Detect which cell encompasses the target text, then output its (x, y) center coordinate. 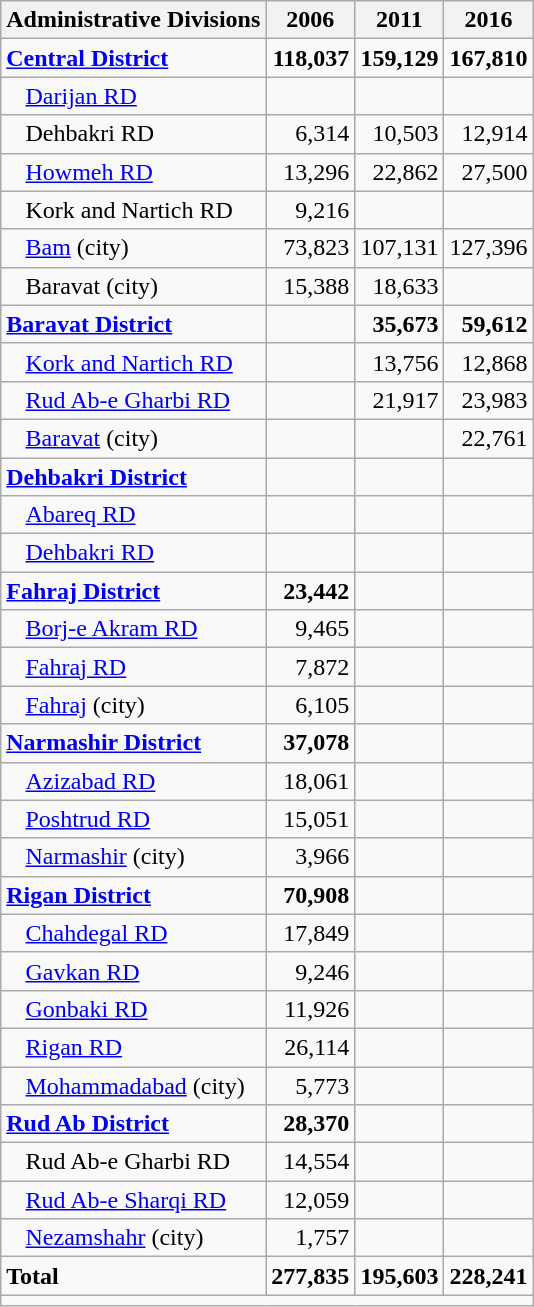
159,129 (400, 58)
167,810 (488, 58)
Administrative Divisions (134, 20)
Fahraj RD (134, 667)
9,246 (310, 971)
2016 (488, 20)
26,114 (310, 1047)
Central District (134, 58)
Rigan RD (134, 1047)
Poshtrud RD (134, 819)
13,756 (400, 362)
Borj-e Akram RD (134, 629)
277,835 (310, 1276)
23,983 (488, 400)
6,105 (310, 705)
27,500 (488, 172)
12,868 (488, 362)
28,370 (310, 1124)
59,612 (488, 324)
22,761 (488, 438)
18,633 (400, 286)
70,908 (310, 895)
22,862 (400, 172)
10,503 (400, 134)
Rud Ab-e Sharqi RD (134, 1200)
12,059 (310, 1200)
127,396 (488, 248)
73,823 (310, 248)
Fahraj (city) (134, 705)
2006 (310, 20)
6,314 (310, 134)
Gavkan RD (134, 971)
Mohammadabad (city) (134, 1085)
11,926 (310, 1009)
14,554 (310, 1162)
Narmashir District (134, 743)
195,603 (400, 1276)
Total (134, 1276)
1,757 (310, 1238)
13,296 (310, 172)
Nezamshahr (city) (134, 1238)
Dehbakri District (134, 477)
Howmeh RD (134, 172)
Baravat District (134, 324)
Narmashir (city) (134, 857)
35,673 (400, 324)
Fahraj District (134, 591)
Bam (city) (134, 248)
18,061 (310, 781)
15,388 (310, 286)
Gonbaki RD (134, 1009)
2011 (400, 20)
12,914 (488, 134)
9,465 (310, 629)
228,241 (488, 1276)
Rigan District (134, 895)
Azizabad RD (134, 781)
118,037 (310, 58)
5,773 (310, 1085)
3,966 (310, 857)
23,442 (310, 591)
Rud Ab District (134, 1124)
Darijan RD (134, 96)
Chahdegal RD (134, 933)
107,131 (400, 248)
7,872 (310, 667)
9,216 (310, 210)
37,078 (310, 743)
Abareq RD (134, 515)
17,849 (310, 933)
15,051 (310, 819)
21,917 (400, 400)
